Locate the cell with the specified text and output its (X, Y) center coordinate. 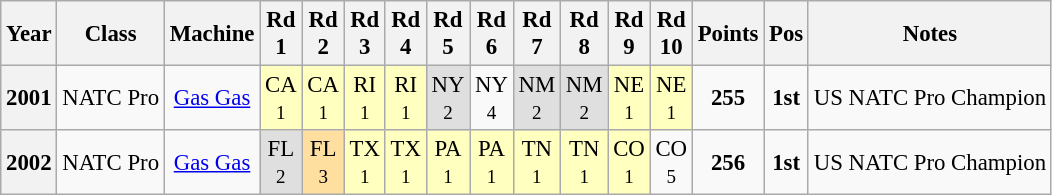
NY2 (448, 98)
NY4 (492, 98)
Rd3 (364, 34)
256 (728, 162)
CO5 (671, 162)
Rd7 (536, 34)
CO1 (629, 162)
Year (29, 34)
Points (728, 34)
FL3 (323, 162)
Rd9 (629, 34)
2001 (29, 98)
Rd1 (281, 34)
Rd6 (492, 34)
FL2 (281, 162)
Rd8 (584, 34)
Rd10 (671, 34)
Pos (786, 34)
Class (110, 34)
Notes (930, 34)
2002 (29, 162)
Machine (212, 34)
Rd4 (406, 34)
255 (728, 98)
Rd5 (448, 34)
Rd2 (323, 34)
